From the cell containing the given text, extract its center point as [x, y] coordinate. 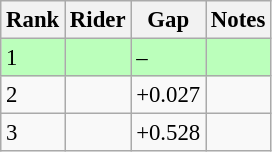
Rank [33, 20]
Rider [98, 20]
Gap [168, 20]
– [168, 58]
1 [33, 58]
+0.528 [168, 133]
Notes [238, 20]
3 [33, 133]
2 [33, 95]
+0.027 [168, 95]
